Search for the cell housing the specified text and yield its (x, y) center coordinate. 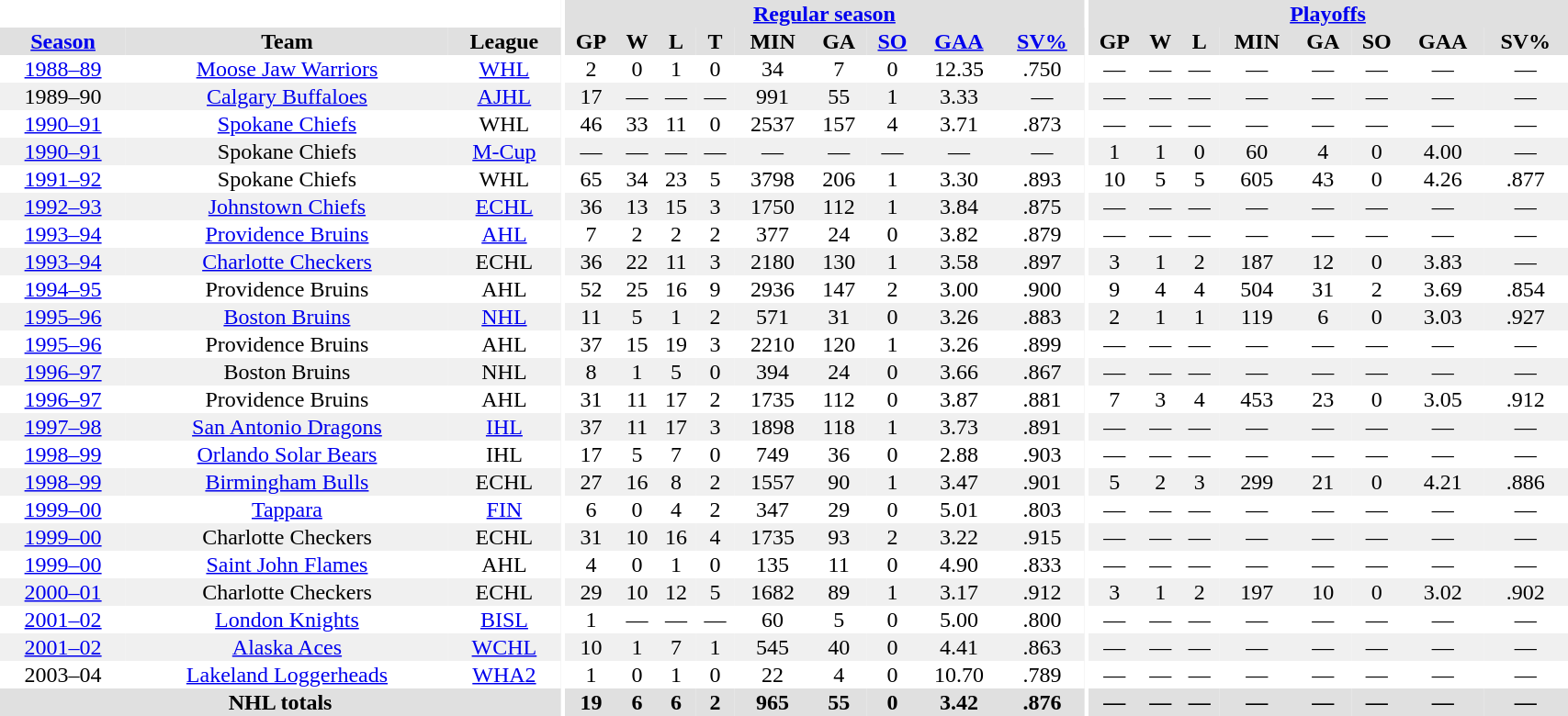
FIN (504, 509)
118 (839, 427)
Tappara (287, 509)
2537 (773, 124)
453 (1257, 399)
T (715, 41)
2210 (773, 344)
1992–93 (62, 207)
3.03 (1442, 317)
.899 (1042, 344)
299 (1257, 482)
5.01 (959, 509)
545 (773, 647)
2180 (773, 262)
3.87 (959, 399)
5.00 (959, 620)
394 (773, 372)
13 (637, 207)
130 (839, 262)
3.05 (1442, 399)
.876 (1042, 702)
3.33 (959, 96)
AJHL (504, 96)
197 (1257, 592)
Johnstown Chiefs (287, 207)
Moose Jaw Warriors (287, 69)
San Antonio Dragons (287, 427)
52 (592, 289)
4.00 (1442, 151)
1991–92 (62, 179)
.901 (1042, 482)
3.22 (959, 537)
206 (839, 179)
London Knights (287, 620)
.915 (1042, 537)
Regular season (825, 14)
3.17 (959, 592)
65 (592, 179)
3.02 (1442, 592)
.867 (1042, 372)
.833 (1042, 565)
2.88 (959, 454)
.891 (1042, 427)
.863 (1042, 647)
.881 (1042, 399)
27 (592, 482)
21 (1324, 482)
43 (1324, 179)
WHA2 (504, 675)
1682 (773, 592)
504 (1257, 289)
4.41 (959, 647)
135 (773, 565)
3.69 (1442, 289)
120 (839, 344)
2003–04 (62, 675)
1997–98 (62, 427)
Season (62, 41)
89 (839, 592)
3.58 (959, 262)
4.21 (1442, 482)
1750 (773, 207)
3.66 (959, 372)
.879 (1042, 234)
WCHL (504, 647)
Playoffs (1328, 14)
.897 (1042, 262)
119 (1257, 317)
Calgary Buffaloes (287, 96)
.900 (1042, 289)
377 (773, 234)
.903 (1042, 454)
3.82 (959, 234)
Alaska Aces (287, 647)
.873 (1042, 124)
BISL (504, 620)
12.35 (959, 69)
965 (773, 702)
M-Cup (504, 151)
3.00 (959, 289)
1988–89 (62, 69)
187 (1257, 262)
Saint John Flames (287, 565)
46 (592, 124)
147 (839, 289)
347 (773, 509)
93 (839, 537)
157 (839, 124)
.902 (1525, 592)
10.70 (959, 675)
605 (1257, 179)
.877 (1525, 179)
33 (637, 124)
1994–95 (62, 289)
.893 (1042, 179)
4.26 (1442, 179)
3.42 (959, 702)
991 (773, 96)
.750 (1042, 69)
3.73 (959, 427)
2000–01 (62, 592)
.927 (1525, 317)
3.71 (959, 124)
25 (637, 289)
League (504, 41)
1989–90 (62, 96)
Lakeland Loggerheads (287, 675)
.800 (1042, 620)
.789 (1042, 675)
4.90 (959, 565)
1898 (773, 427)
Orlando Solar Bears (287, 454)
Birmingham Bulls (287, 482)
2936 (773, 289)
90 (839, 482)
749 (773, 454)
3.30 (959, 179)
40 (839, 647)
3.84 (959, 207)
.886 (1525, 482)
3798 (773, 179)
Team (287, 41)
.854 (1525, 289)
3.47 (959, 482)
3.83 (1442, 262)
.875 (1042, 207)
571 (773, 317)
NHL totals (280, 702)
.883 (1042, 317)
1557 (773, 482)
.803 (1042, 509)
